Provide the [X, Y] coordinate of the cell's center where the given text is located.  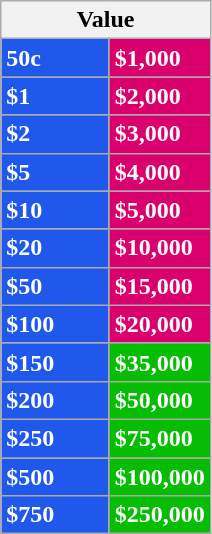
$150 [56, 362]
50c [56, 58]
$4,000 [160, 172]
$2,000 [160, 96]
$100 [56, 324]
$200 [56, 400]
$500 [56, 477]
$750 [56, 515]
$1,000 [160, 58]
Value [106, 20]
$10 [56, 210]
$5 [56, 172]
$15,000 [160, 286]
$1 [56, 96]
$2 [56, 134]
$75,000 [160, 438]
$20 [56, 248]
$35,000 [160, 362]
$250,000 [160, 515]
$50 [56, 286]
$50,000 [160, 400]
$5,000 [160, 210]
$10,000 [160, 248]
$20,000 [160, 324]
$250 [56, 438]
$100,000 [160, 477]
$3,000 [160, 134]
